Identify which cell holds the provided text, then report its [X, Y] central coordinate. 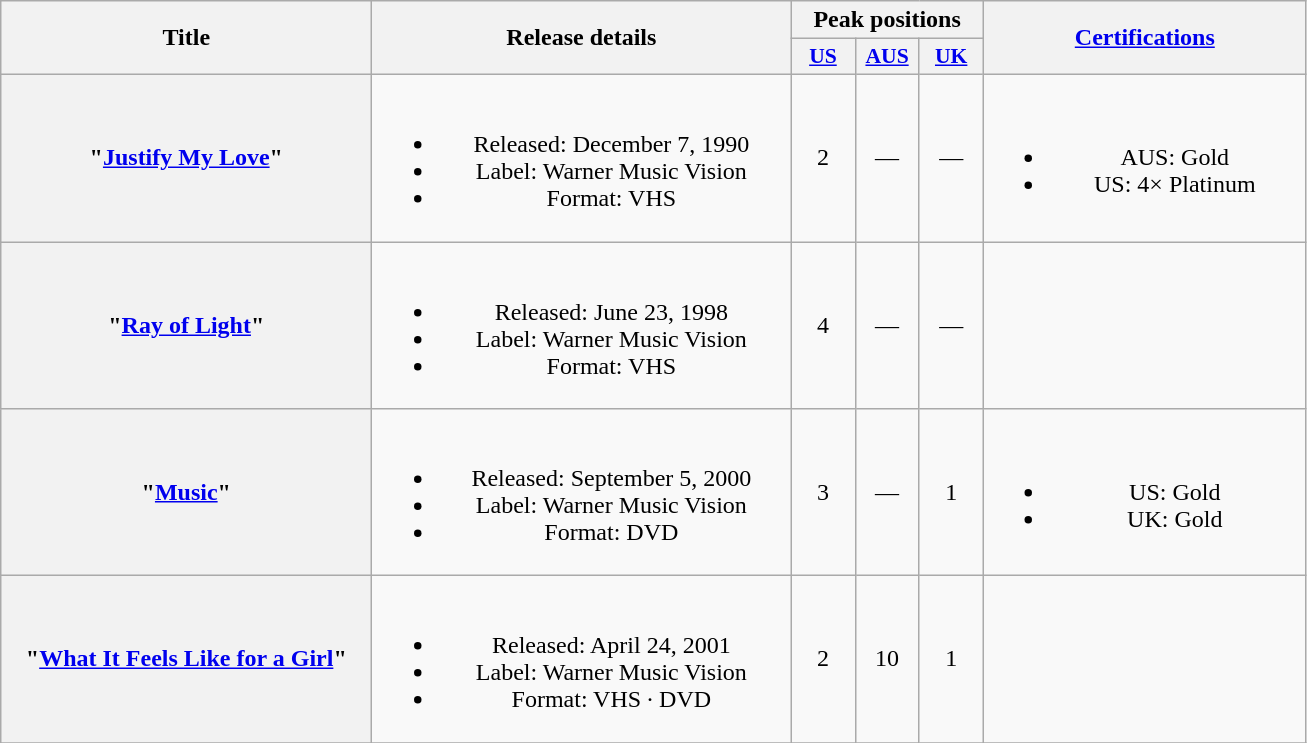
Released: September 5, 2000Label: Warner Music VisionFormat: DVD [582, 492]
10 [887, 660]
Released: December 7, 1990Label: Warner Music VisionFormat: VHS [582, 158]
AUS: GoldUS: 4× Platinum [1144, 158]
Peak positions [887, 20]
"Music" [186, 492]
AUS [887, 57]
Title [186, 38]
US: GoldUK: Gold [1144, 492]
"Ray of Light" [186, 326]
"Justify My Love" [186, 158]
Release details [582, 38]
US [823, 57]
Released: June 23, 1998Label: Warner Music VisionFormat: VHS [582, 326]
"What It Feels Like for a Girl" [186, 660]
Released: April 24, 2001Label: Warner Music VisionFormat: VHS · DVD [582, 660]
4 [823, 326]
3 [823, 492]
Certifications [1144, 38]
UK [951, 57]
